Output the (x, y) coordinate of the center of the cell containing the given text.  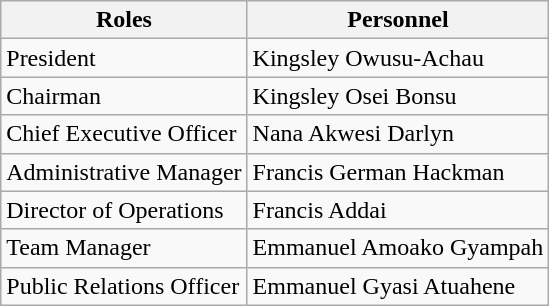
Nana Akwesi Darlyn (398, 134)
Kingsley Owusu-Achau (398, 58)
Personnel (398, 20)
Team Manager (124, 248)
Kingsley Osei Bonsu (398, 96)
Chairman (124, 96)
Chief Executive Officer (124, 134)
Emmanuel Amoako Gyampah (398, 248)
Francis Addai (398, 210)
Francis German Hackman (398, 172)
Administrative Manager (124, 172)
President (124, 58)
Roles (124, 20)
Emmanuel Gyasi Atuahene (398, 286)
Director of Operations (124, 210)
Public Relations Officer (124, 286)
